For the text-containing cell, return its midpoint in [x, y] coordinate format. 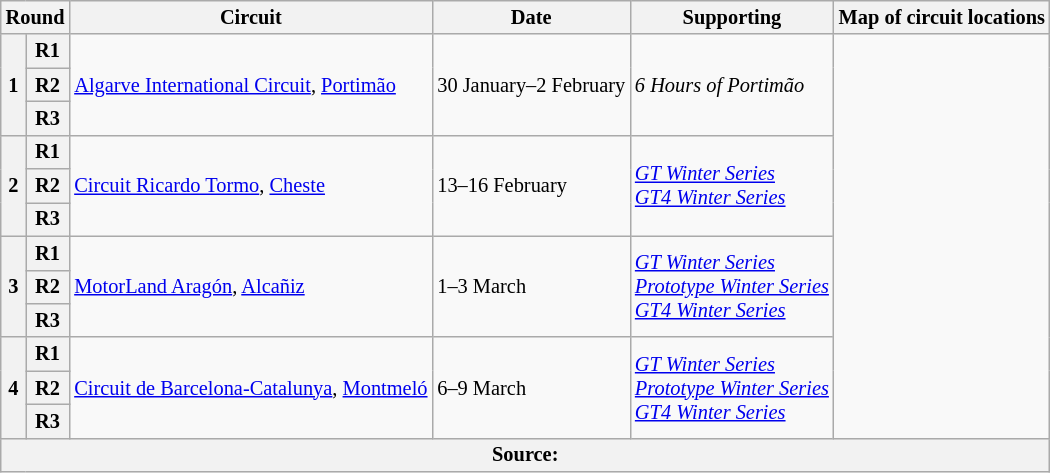
13–16 February [531, 186]
Source: [526, 455]
1 [14, 84]
Map of circuit locations [942, 17]
Circuit [250, 17]
Round [36, 17]
30 January–2 February [531, 84]
6 Hours of Portimão [732, 84]
Algarve International Circuit, Portimão [250, 84]
2 [14, 186]
Supporting [732, 17]
MotorLand Aragón, Alcañiz [250, 286]
6–9 March [531, 388]
3 [14, 286]
Circuit de Barcelona-Catalunya, Montmeló [250, 388]
Date [531, 17]
Circuit Ricardo Tormo, Cheste [250, 186]
1–3 March [531, 286]
GT Winter SeriesGT4 Winter Series [732, 186]
4 [14, 388]
